Find where the given text appears and provide that cell's center as (X, Y) coordinate. 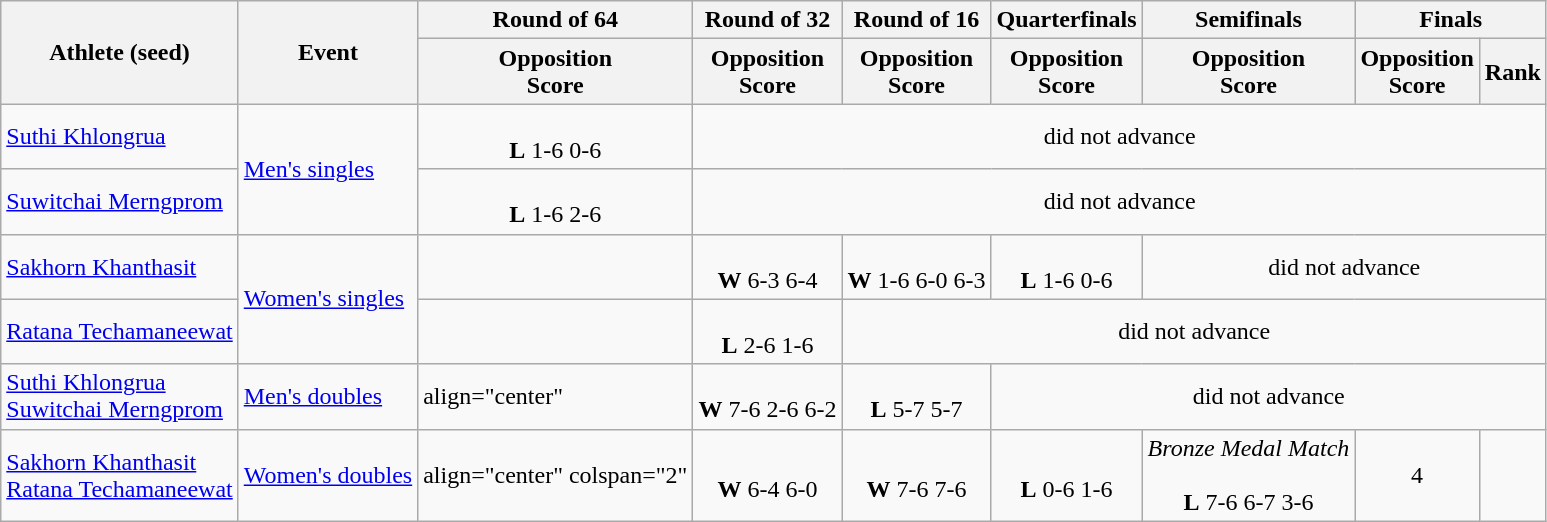
Round of 32 (768, 20)
Bronze Medal MatchL 7-6 6-7 3-6 (1248, 475)
Women's singles (328, 299)
Rank (1512, 72)
align="center" (556, 396)
Semifinals (1248, 20)
L 5-7 5-7 (916, 396)
Sakhorn KhanthasitRatana Techamaneewat (120, 475)
Women's doubles (328, 475)
L 0-6 1-6 (1066, 475)
Suwitchai Merngprom (120, 202)
Men's doubles (328, 396)
Quarterfinals (1066, 20)
W 6-3 6-4 (768, 266)
Round of 16 (916, 20)
4 (1417, 475)
W 7-6 7-6 (916, 475)
Men's singles (328, 169)
L 1-6 2-6 (556, 202)
L 2-6 1-6 (768, 332)
Ratana Techamaneewat (120, 332)
Suthi KhlongruaSuwitchai Merngprom (120, 396)
align="center" colspan="2" (556, 475)
Suthi Khlongrua (120, 136)
Finals (1451, 20)
Sakhorn Khanthasit (120, 266)
Event (328, 52)
W 6-4 6-0 (768, 475)
Athlete (seed) (120, 52)
W 7-6 2-6 6-2 (768, 396)
W 1-6 6-0 6-3 (916, 266)
Round of 64 (556, 20)
